From the cell containing the given text, extract its center point as [x, y] coordinate. 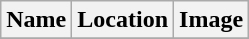
Image [212, 20]
Name [36, 20]
Location [123, 20]
